Provide the [x, y] coordinate of the cell's center where the given text is located.  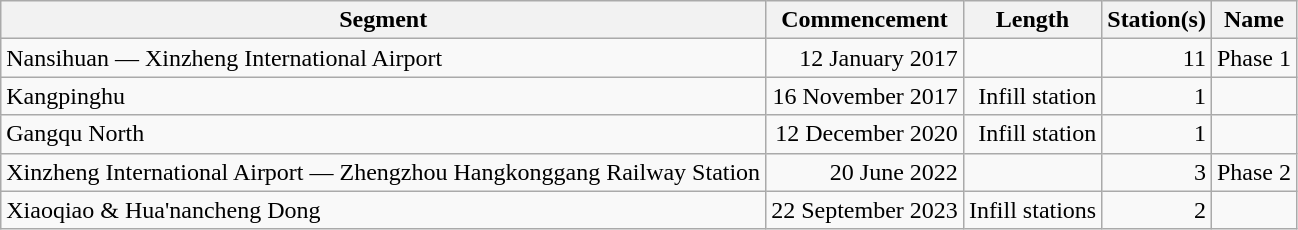
16 November 2017 [865, 96]
12 December 2020 [865, 134]
12 January 2017 [865, 58]
22 September 2023 [865, 210]
20 June 2022 [865, 172]
Xiaoqiao & Hua'nancheng Dong [384, 210]
Phase 2 [1254, 172]
Length [1032, 20]
3 [1157, 172]
Commencement [865, 20]
2 [1157, 210]
Station(s) [1157, 20]
Nansihuan — Xinzheng International Airport [384, 58]
Segment [384, 20]
Infill stations [1032, 210]
Name [1254, 20]
Gangqu North [384, 134]
Xinzheng International Airport — Zhengzhou Hangkonggang Railway Station [384, 172]
11 [1157, 58]
Kangpinghu [384, 96]
Phase 1 [1254, 58]
